Identify which cell holds the provided text, then report its [x, y] central coordinate. 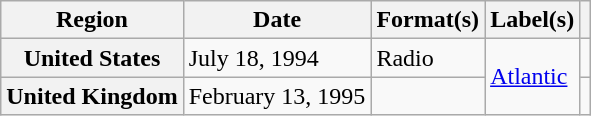
Date [277, 20]
February 13, 1995 [277, 96]
United States [92, 58]
July 18, 1994 [277, 58]
Region [92, 20]
Atlantic [532, 77]
United Kingdom [92, 96]
Format(s) [428, 20]
Radio [428, 58]
Label(s) [532, 20]
